Capture the cell that displays the provided text and extract its (X, Y) central coordinate. 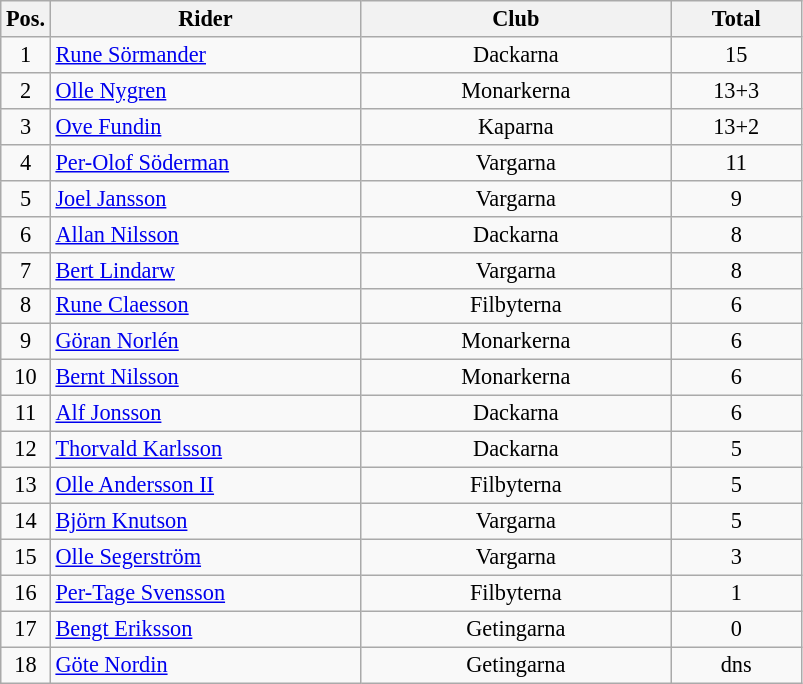
Ove Fundin (205, 126)
Olle Andersson II (205, 485)
Göran Norlén (205, 342)
18 (26, 665)
Per-Tage Svensson (205, 593)
Total (736, 19)
dns (736, 665)
0 (736, 629)
Björn Knutson (205, 521)
7 (26, 270)
13+2 (736, 126)
Olle Nygren (205, 90)
Rune Claesson (205, 306)
Per-Olof Söderman (205, 162)
Pos. (26, 19)
13+3 (736, 90)
13 (26, 485)
Bengt Eriksson (205, 629)
16 (26, 593)
17 (26, 629)
4 (26, 162)
Thorvald Karlsson (205, 450)
Club (516, 19)
Bernt Nilsson (205, 378)
Kaparna (516, 126)
Joel Jansson (205, 198)
10 (26, 378)
2 (26, 90)
Olle Segerström (205, 557)
12 (26, 450)
Rune Sörmander (205, 55)
Göte Nordin (205, 665)
Allan Nilsson (205, 234)
Alf Jonsson (205, 414)
14 (26, 521)
Rider (205, 19)
Bert Lindarw (205, 270)
